Locate the cell with the specified text and output its (X, Y) center coordinate. 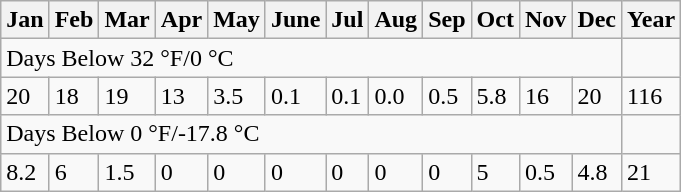
5 (495, 172)
Sep (447, 20)
16 (545, 96)
5.8 (495, 96)
Aug (396, 20)
19 (127, 96)
6 (74, 172)
0.0 (396, 96)
Feb (74, 20)
May (237, 20)
18 (74, 96)
Days Below 0 °F/-17.8 °C (312, 134)
Year (652, 20)
Mar (127, 20)
June (295, 20)
Jul (348, 20)
8.2 (25, 172)
3.5 (237, 96)
Days Below 32 °F/0 °C (312, 58)
4.8 (597, 172)
Nov (545, 20)
Dec (597, 20)
116 (652, 96)
21 (652, 172)
1.5 (127, 172)
13 (181, 96)
Jan (25, 20)
Apr (181, 20)
Oct (495, 20)
